From the cell containing the given text, extract its center point as [X, Y] coordinate. 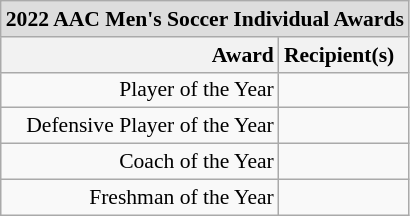
Defensive Player of the Year [140, 126]
Player of the Year [140, 90]
Freshman of the Year [140, 197]
Coach of the Year [140, 162]
Award [140, 55]
Recipient(s) [344, 55]
2022 AAC Men's Soccer Individual Awards [205, 19]
